Return the (X, Y) coordinate for the center point of the cell that contains the specified text.  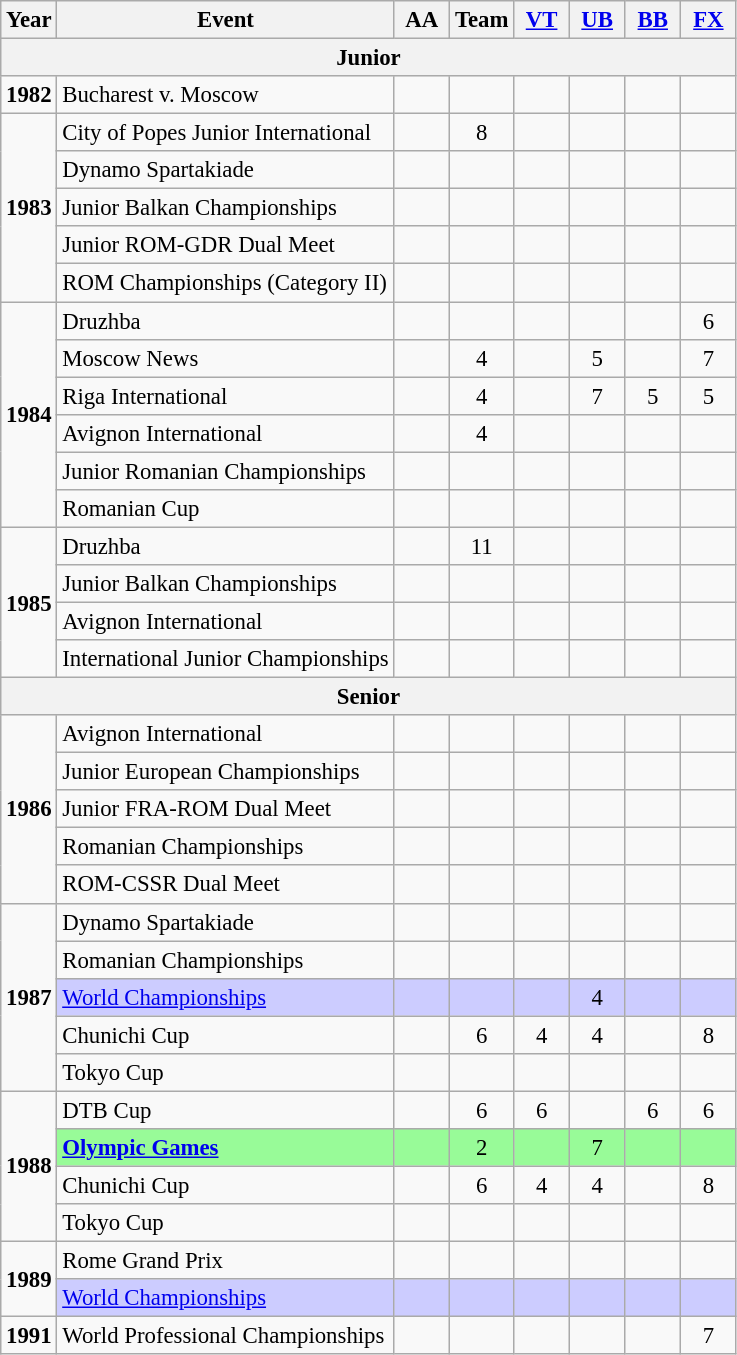
Junior (368, 58)
1982 (29, 95)
Moscow News (226, 358)
Riga International (226, 396)
1987 (29, 997)
FX (709, 20)
Junior European Championships (226, 772)
Junior FRA-ROM Dual Meet (226, 809)
1988 (29, 1166)
City of Popes Junior International (226, 133)
VT (542, 20)
BB (653, 20)
11 (482, 546)
2 (482, 1148)
Junior Romanian Championships (226, 471)
ROM Championships (Category II) (226, 283)
ROM-CSSR Dual Meet (226, 885)
Junior ROM-GDR Dual Meet (226, 245)
Year (29, 20)
International Junior Championships (226, 659)
Team (482, 20)
Senior (368, 697)
1984 (29, 415)
1986 (29, 809)
1985 (29, 602)
DTB Cup (226, 1110)
1983 (29, 208)
UB (597, 20)
Bucharest v. Moscow (226, 95)
AA (422, 20)
Event (226, 20)
World Professional Championships (226, 1336)
1989 (29, 1280)
Olympic Games (226, 1148)
Romanian Cup (226, 509)
1991 (29, 1336)
Rome Grand Prix (226, 1261)
